Scan for the cell matching the given text and deliver its [x, y] coordinate at center. 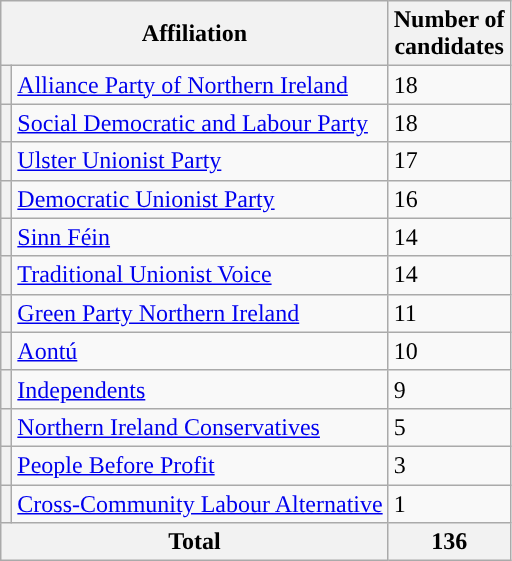
Sinn Féin [200, 237]
1 [449, 503]
Social Democratic and Labour Party [200, 123]
136 [449, 542]
9 [449, 389]
Total [194, 542]
5 [449, 427]
Aontú [200, 351]
Ulster Unionist Party [200, 161]
Cross-Community Labour Alternative [200, 503]
Affiliation [194, 34]
People Before Profit [200, 465]
Democratic Unionist Party [200, 199]
16 [449, 199]
10 [449, 351]
Alliance Party of Northern Ireland [200, 85]
Traditional Unionist Voice [200, 275]
Number of candidates [449, 34]
Green Party Northern Ireland [200, 313]
3 [449, 465]
Northern Ireland Conservatives [200, 427]
11 [449, 313]
17 [449, 161]
Independents [200, 389]
